Return the [X, Y] coordinate for the center point of the cell that contains the specified text.  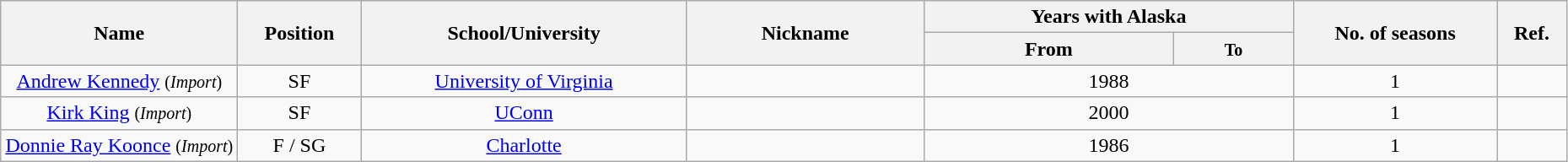
1986 [1108, 145]
School/University [524, 33]
Position [299, 33]
To [1234, 49]
Years with Alaska [1108, 17]
2000 [1108, 113]
1988 [1108, 81]
Kirk King (Import) [120, 113]
UConn [524, 113]
Ref. [1532, 33]
F / SG [299, 145]
Andrew Kennedy (Import) [120, 81]
University of Virginia [524, 81]
Donnie Ray Koonce (Import) [120, 145]
Nickname [805, 33]
From [1048, 49]
Charlotte [524, 145]
No. of seasons [1395, 33]
Name [120, 33]
